Scan for the cell matching the given text and deliver its (X, Y) coordinate at center. 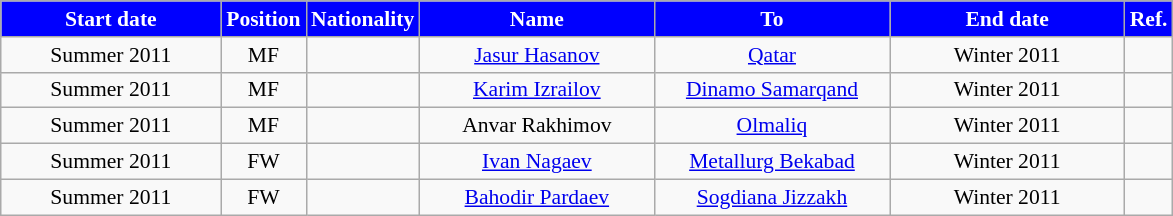
Sogdiana Jizzakh (772, 197)
Jasur Hasanov (536, 55)
Bahodir Pardaev (536, 197)
Nationality (362, 19)
Anvar Rakhimov (536, 126)
Metallurg Bekabad (772, 162)
Qatar (772, 55)
Ivan Nagaev (536, 162)
Karim Izrailov (536, 90)
Ref. (1149, 19)
To (772, 19)
End date (1008, 19)
Dinamo Samarqand (772, 90)
Position (264, 19)
Name (536, 19)
Start date (111, 19)
Olmaliq (772, 126)
